Find where the given text appears and provide that cell's center as [X, Y] coordinate. 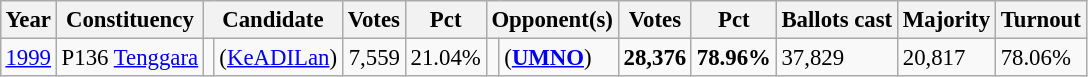
7,559 [374, 57]
78.96% [734, 57]
28,376 [654, 57]
Opponent(s) [552, 20]
20,817 [946, 57]
Ballots cast [836, 20]
21.04% [446, 57]
Year [28, 20]
Candidate [272, 20]
1999 [28, 57]
Turnout [1040, 20]
78.06% [1040, 57]
P136 Tenggara [130, 57]
(KeADILan) [278, 57]
Constituency [130, 20]
(UMNO) [558, 57]
Majority [946, 20]
37,829 [836, 57]
